Locate the cell with the specified text and output its [X, Y] center coordinate. 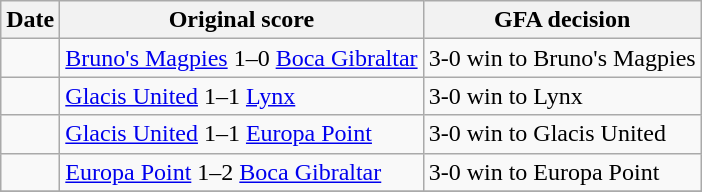
Glacis United 1–1 Lynx [242, 96]
3-0 win to Europa Point [562, 172]
Bruno's Magpies 1–0 Boca Gibraltar [242, 58]
Glacis United 1–1 Europa Point [242, 134]
Date [30, 20]
Europa Point 1–2 Boca Gibraltar [242, 172]
GFA decision [562, 20]
3-0 win to Lynx [562, 96]
3-0 win to Bruno's Magpies [562, 58]
Original score [242, 20]
3-0 win to Glacis United [562, 134]
